Detect which cell encompasses the target text, then output its [X, Y] center coordinate. 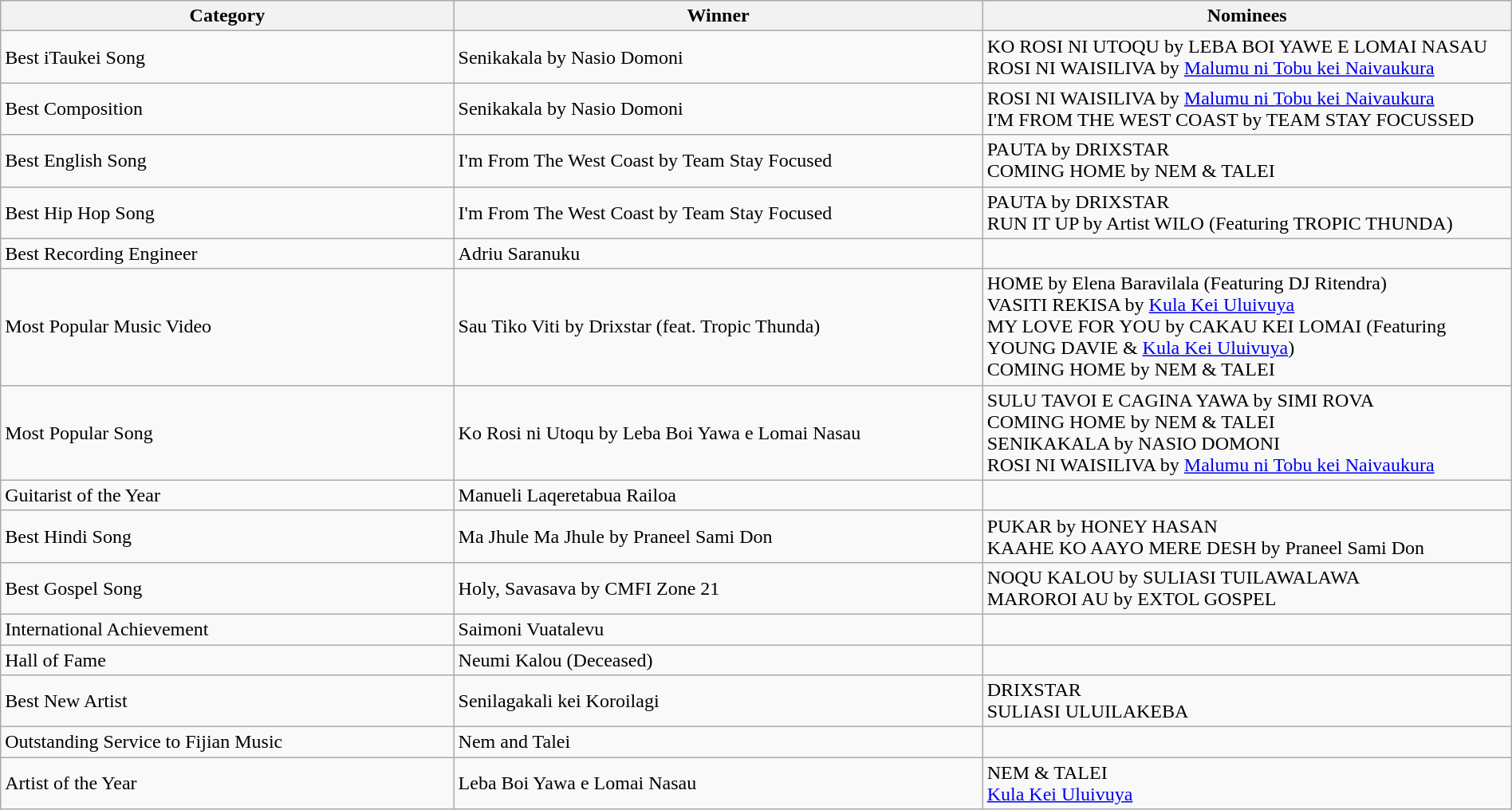
Ma Jhule Ma Jhule by Praneel Sami Don [718, 536]
PUKAR by HONEY HASAN KAAHE KO AAYO MERE DESH by Praneel Sami Don [1247, 536]
Winner [718, 16]
Adriu Saranuku [718, 254]
DRIXSTAR SULIASI ULUILAKEBA [1247, 702]
KO ROSI NI UTOQU by LEBA BOI YAWE E LOMAI NASAU ROSI NI WAISILIVA by Malumu ni Tobu kei Naivaukura [1247, 57]
Neumi Kalou (Deceased) [718, 659]
Best iTaukei Song [227, 57]
Hall of Fame [227, 659]
Category [227, 16]
Leba Boi Yawa e Lomai Nasau [718, 783]
Guitarist of the Year [227, 495]
NEM & TALEI Kula Kei Uluivuya [1247, 783]
Nem and Talei [718, 742]
Best Gospel Song [227, 588]
PAUTA by DRIXSTAR COMING HOME by NEM & TALEI [1247, 161]
Best New Artist [227, 702]
International Achievement [227, 629]
Manueli Laqeretabua Railoa [718, 495]
Artist of the Year [227, 783]
Most Popular Song [227, 432]
SULU TAVOI E CAGINA YAWA by SIMI ROVA COMING HOME by NEM & TALEI SENIKAKALA by NASIO DOMONI ROSI NI WAISILIVA by Malumu ni Tobu kei Naivaukura [1247, 432]
Holy, Savasava by CMFI Zone 21 [718, 588]
Saimoni Vuatalevu [718, 629]
ROSI NI WAISILIVA by Malumu ni Tobu kei Naivaukura I'M FROM THE WEST COAST by TEAM STAY FOCUSSED [1247, 108]
Outstanding Service to Fijian Music [227, 742]
PAUTA by DRIXSTAR RUN IT UP by Artist WILO (Featuring TROPIC THUNDA) [1247, 212]
Nominees [1247, 16]
Best Hindi Song [227, 536]
Most Popular Music Video [227, 327]
Best English Song [227, 161]
Ko Rosi ni Utoqu by Leba Boi Yawa e Lomai Nasau [718, 432]
Best Hip Hop Song [227, 212]
Best Composition [227, 108]
Sau Tiko Viti by Drixstar (feat. Tropic Thunda) [718, 327]
NOQU KALOU by SULIASI TUILAWALAWA MAROROI AU by EXTOL GOSPEL [1247, 588]
Senilagakali kei Koroilagi [718, 702]
Best Recording Engineer [227, 254]
